Identify which cell holds the provided text, then report its [X, Y] central coordinate. 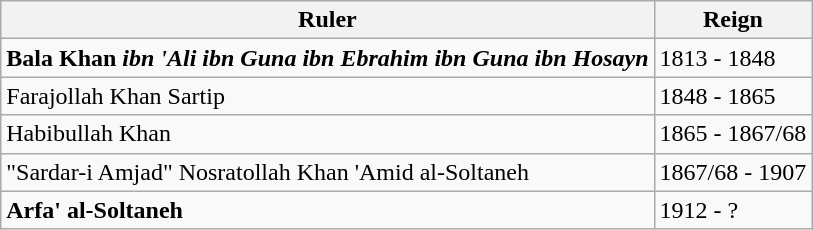
1867/68 - 1907 [733, 172]
Habibullah Khan [328, 134]
1848 - 1865 [733, 96]
Reign [733, 20]
Bala Khan ibn 'Ali ibn Guna ibn Ebrahim ibn Guna ibn Hosayn [328, 58]
Arfa' al-Soltaneh [328, 210]
Farajollah Khan Sartip [328, 96]
1813 - 1848 [733, 58]
Ruler [328, 20]
1865 - 1867/68 [733, 134]
"Sardar-i Amjad" Nosratollah Khan 'Amid al-Soltaneh [328, 172]
1912 - ? [733, 210]
